Identify which cell holds the provided text, then report its [x, y] central coordinate. 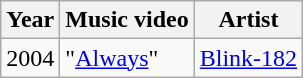
"Always" [127, 58]
2004 [30, 58]
Blink-182 [248, 58]
Year [30, 20]
Music video [127, 20]
Artist [248, 20]
